Return the (x, y) coordinate for the center point of the cell that contains the specified text.  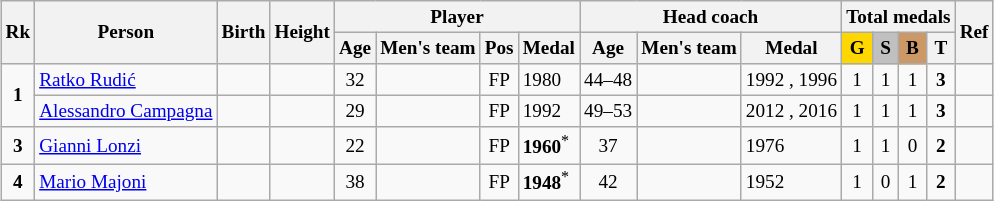
1980 (548, 80)
4 (18, 182)
1960* (548, 146)
Gianni Lonzi (126, 146)
Ref (974, 32)
T (941, 48)
42 (608, 182)
Rk (18, 32)
38 (354, 182)
29 (354, 111)
1948* (548, 182)
22 (354, 146)
Alessandro Campagna (126, 111)
S (886, 48)
44–48 (608, 80)
Total medals (899, 17)
1992 , 1996 (791, 80)
Mario Majoni (126, 182)
32 (354, 80)
Person (126, 32)
Head coach (711, 17)
G (858, 48)
1976 (791, 146)
Ratko Rudić (126, 80)
Height (302, 32)
Player (456, 17)
B (912, 48)
Birth (244, 32)
2012 , 2016 (791, 111)
49–53 (608, 111)
37 (608, 146)
Pos (499, 48)
1952 (791, 182)
1992 (548, 111)
